Search for the cell housing the specified text and yield its [X, Y] center coordinate. 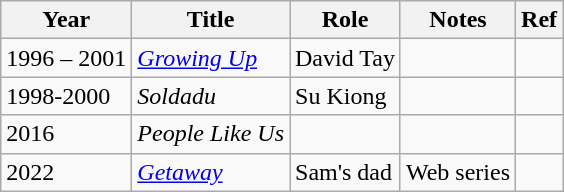
1998-2000 [66, 96]
Sam's dad [346, 172]
Soldadu [211, 96]
Su Kiong [346, 96]
1996 – 2001 [66, 58]
Role [346, 20]
Growing Up [211, 58]
Year [66, 20]
Notes [458, 20]
2022 [66, 172]
Title [211, 20]
Web series [458, 172]
People Like Us [211, 134]
David Tay [346, 58]
2016 [66, 134]
Getaway [211, 172]
Ref [540, 20]
